Scan for the cell matching the given text and deliver its (x, y) coordinate at center. 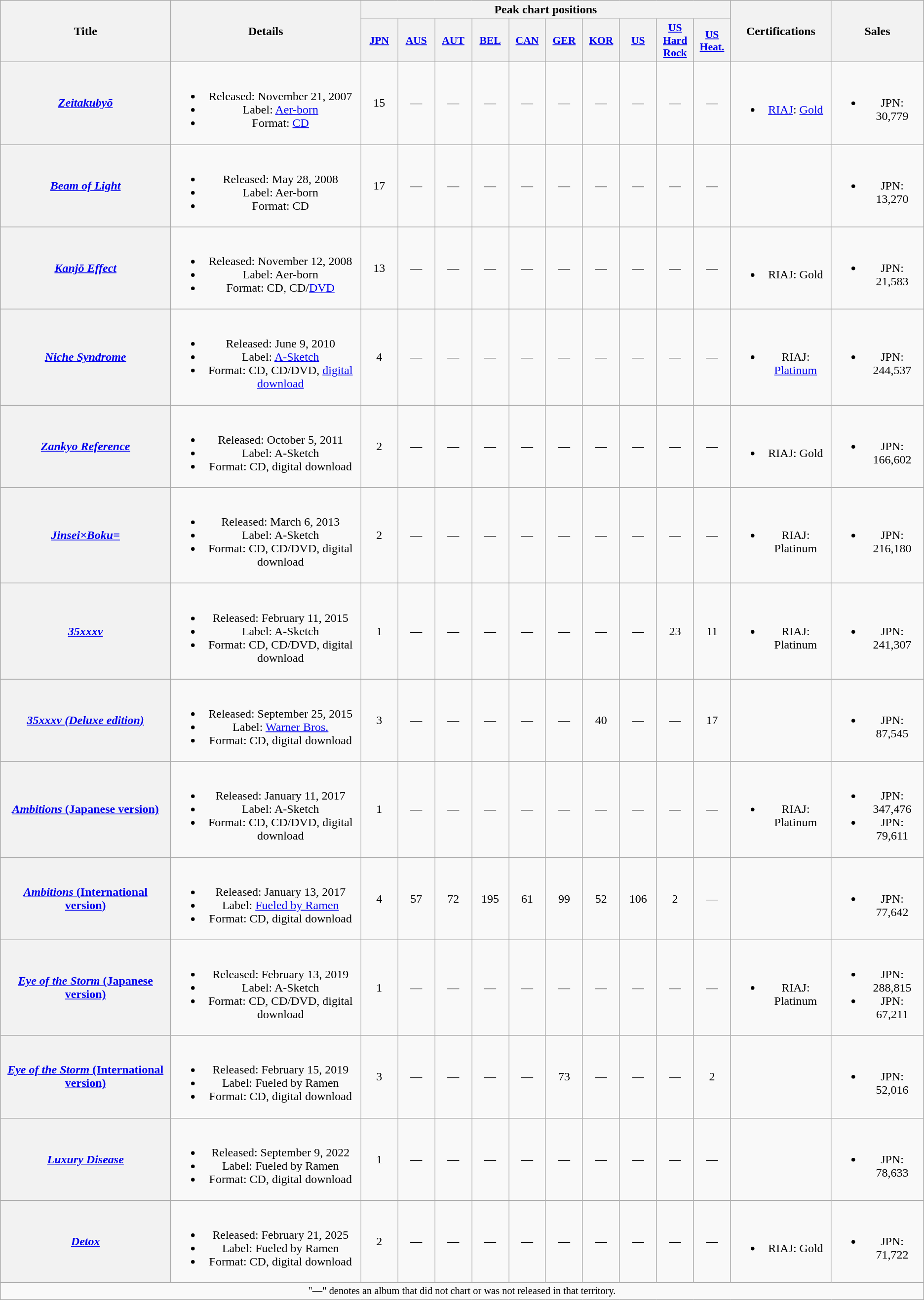
61 (527, 898)
Released: February 11, 2015Label: A-SketchFormat: CD, CD/DVD, digital download (266, 631)
JPN: 241,307 (878, 631)
Released: February 13, 2019Label: A-SketchFormat: CD, CD/DVD, digital download (266, 988)
Released: November 12, 2008Label: Aer-bornFormat: CD, CD/DVD (266, 268)
JPN: 87,545 (878, 721)
Ambitions (International version) (86, 898)
JPN (379, 40)
JPN: 216,180 (878, 535)
Released: September 9, 2022Label: Fueled by RamenFormat: CD, digital download (266, 1159)
Detox (86, 1242)
Niche Syndrome (86, 357)
Zankyo Reference (86, 446)
Luxury Disease (86, 1159)
72 (453, 898)
JPN: 166,602 (878, 446)
Released: February 21, 2025Label: Fueled by RamenFormat: CD, digital download (266, 1242)
Released: June 9, 2010Label: A-SketchFormat: CD, CD/DVD, digital download (266, 357)
Beam of Light (86, 186)
Certifications (781, 32)
13 (379, 268)
JPN: 77,642 (878, 898)
Released: January 11, 2017Label: A-SketchFormat: CD, CD/DVD, digital download (266, 809)
Zeitakubyō (86, 103)
Sales (878, 32)
"—" denotes an album that did not chart or was not released in that territory. (462, 1291)
106 (638, 898)
JPN: 244,537 (878, 357)
Eye of the Storm (International version) (86, 1077)
JPN: 13,270 (878, 186)
GER (564, 40)
AUS (417, 40)
23 (675, 631)
Peak chart positions (546, 10)
JPN: 71,722 (878, 1242)
Jinsei×Boku= (86, 535)
52 (601, 898)
JPN: 347,476 JPN: 79,611 (878, 809)
JPN: 288,815 JPN: 67,211 (878, 988)
Kanjō Effect (86, 268)
Released: January 13, 2017Label: Fueled by RamenFormat: CD, digital download (266, 898)
Released: November 21, 2007Label: Aer-bornFormat: CD (266, 103)
BEL (491, 40)
Details (266, 32)
KOR (601, 40)
73 (564, 1077)
15 (379, 103)
40 (601, 721)
Title (86, 32)
Released: March 6, 2013Label: A-SketchFormat: CD, CD/DVD, digital download (266, 535)
35xxxv (86, 631)
CAN (527, 40)
Released: October 5, 2011Label: A-SketchFormat: CD, digital download (266, 446)
99 (564, 898)
Released: September 25, 2015Label: Warner Bros.Format: CD, digital download (266, 721)
US (638, 40)
Released: May 28, 2008Label: Aer-bornFormat: CD (266, 186)
AUT (453, 40)
Released: February 15, 2019Label: Fueled by RamenFormat: CD, digital download (266, 1077)
Eye of the Storm (Japanese version) (86, 988)
USHardRock (675, 40)
USHeat. (712, 40)
JPN: 78,633 (878, 1159)
JPN: 21,583 (878, 268)
JPN: 30,779 (878, 103)
11 (712, 631)
Ambitions (Japanese version) (86, 809)
57 (417, 898)
195 (491, 898)
JPN: 52,016 (878, 1077)
35xxxv (Deluxe edition) (86, 721)
